Search for the cell housing the specified text and yield its [X, Y] center coordinate. 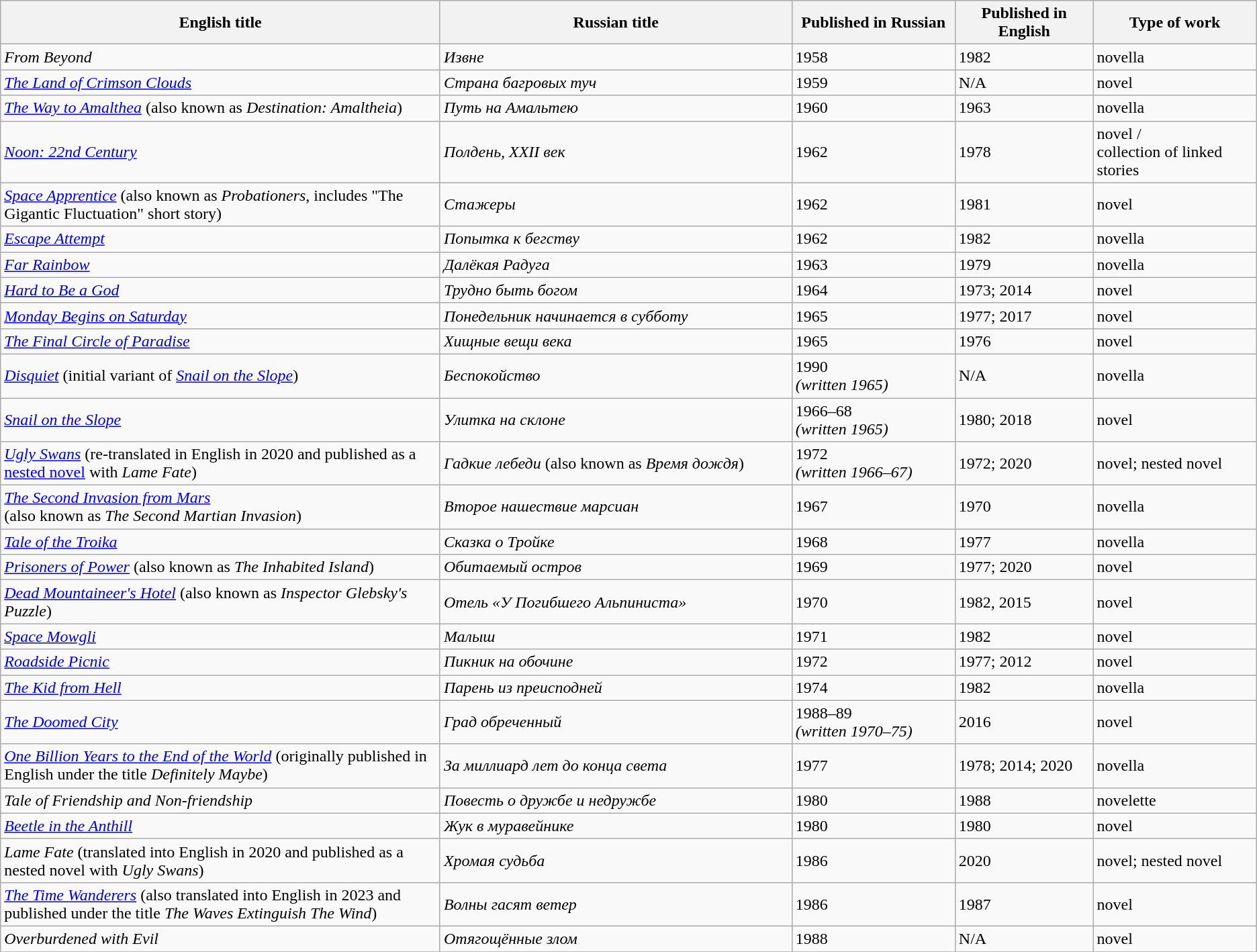
1978 [1024, 152]
Хищные вещи века [616, 341]
The Time Wanderers (also translated into English in 2023 and published under the title The Waves Extinguish The Wind) [220, 904]
The Land of Crimson Clouds [220, 83]
1988–89 (written 1970–75) [873, 722]
1980; 2018 [1024, 419]
1966–68 (written 1965) [873, 419]
Жук в муравейнике [616, 826]
Published in Russian [873, 23]
1971 [873, 636]
Disquiet (initial variant of Snail on the Slope) [220, 376]
1972 (written 1966–67) [873, 463]
2020 [1024, 861]
1982, 2015 [1024, 602]
Далёкая Радуга [616, 265]
The Second Invasion from Mars (also known as The Second Martian Invasion) [220, 508]
1976 [1024, 341]
Страна багровых туч [616, 83]
Обитаемый остров [616, 567]
Published in English [1024, 23]
1960 [873, 108]
Стажеры [616, 204]
One Billion Years to the End of the World (originally published in English under the title Definitely Maybe) [220, 765]
Повесть о дружбе и недружбе [616, 800]
Overburdened with Evil [220, 939]
Трудно быть богом [616, 290]
The Way to Amalthea (also known as Destination: Amaltheia) [220, 108]
Prisoners of Power (also known as The Inhabited Island) [220, 567]
1967 [873, 508]
1977; 2020 [1024, 567]
Гадкие лебеди (also known as Время дождя) [616, 463]
1979 [1024, 265]
Второе нашествие марсиан [616, 508]
Малыш [616, 636]
novelette [1175, 800]
Полдень, XXII век [616, 152]
Tale of the Troika [220, 542]
Парень из преисподней [616, 687]
Roadside Picnic [220, 662]
Волны гасят ветер [616, 904]
Пикник на обочине [616, 662]
Monday Begins on Saturday [220, 316]
2016 [1024, 722]
1977; 2012 [1024, 662]
1968 [873, 542]
The Kid from Hell [220, 687]
English title [220, 23]
Hard to Be a God [220, 290]
Space Mowgli [220, 636]
Space Apprentice (also known as Probationers, includes "The Gigantic Fluctuation" short story) [220, 204]
Tale of Friendship and Non-friendship [220, 800]
1987 [1024, 904]
За миллиард лет до конца света [616, 765]
Lame Fate (translated into English in 2020 and published as a nested novel with Ugly Swans) [220, 861]
Град обреченный [616, 722]
From Beyond [220, 57]
Beetle in the Anthill [220, 826]
Сказка о Тройке [616, 542]
Type of work [1175, 23]
Путь на Амальтею [616, 108]
Far Rainbow [220, 265]
1964 [873, 290]
Noon: 22nd Century [220, 152]
Russian title [616, 23]
Отель «У Погибшего Альпиниста» [616, 602]
1959 [873, 83]
1974 [873, 687]
Попытка к бегству [616, 239]
1990 (written 1965) [873, 376]
Snail on the Slope [220, 419]
Ugly Swans (re-translated in English in 2020 and published as a nested novel with Lame Fate) [220, 463]
Отягощённые злом [616, 939]
Беспокойство [616, 376]
The Doomed City [220, 722]
Хромая судьба [616, 861]
Извне [616, 57]
1981 [1024, 204]
Улитка на склоне [616, 419]
1977; 2017 [1024, 316]
The Final Circle of Paradise [220, 341]
1972 [873, 662]
Escape Attempt [220, 239]
Dead Mountaineer's Hotel (also known as Inspector Glebsky's Puzzle) [220, 602]
1973; 2014 [1024, 290]
1958 [873, 57]
1969 [873, 567]
1978; 2014; 2020 [1024, 765]
Понедельник начинается в субботу [616, 316]
novel / collection of linked stories [1175, 152]
1972; 2020 [1024, 463]
